Return (x, y) of the center of cell containing provided text 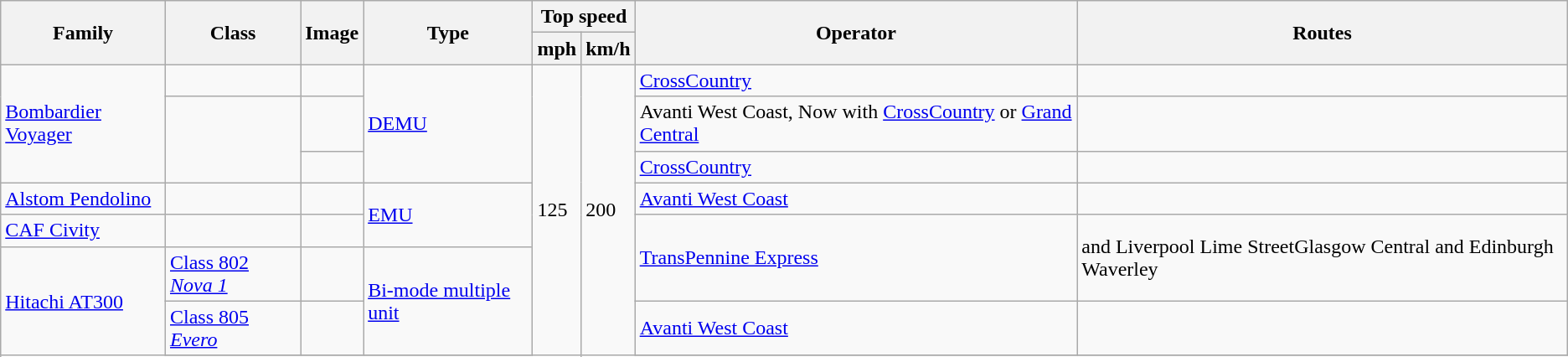
Top speed (584, 17)
Class 805 Evero (233, 329)
Routes (1323, 33)
Type (448, 33)
125 (557, 210)
and Liverpool Lime StreetGlasgow Central and Edinburgh Waverley (1323, 258)
Operator (856, 33)
Class 802 Nova 1 (233, 273)
Alstom Pendolino (84, 199)
TransPennine Express (856, 258)
Avanti West Coast, Now with CrossCountry or Grand Central (856, 124)
Hitachi AT300 (84, 301)
Bombardier Voyager (84, 124)
200 (608, 210)
mph (557, 49)
CAF Civity (84, 230)
Class (233, 33)
Family (84, 33)
Image (332, 33)
km/h (608, 49)
EMU (448, 215)
DEMU (448, 124)
Bi-mode multiple unit (448, 301)
